Find where the given text appears and provide that cell's center as [x, y] coordinate. 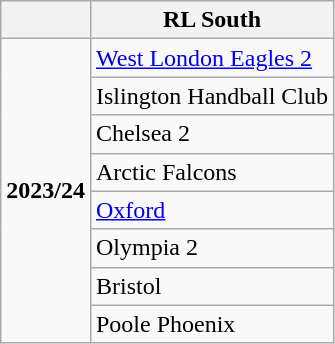
Oxford [212, 210]
2023/24 [46, 191]
Islington Handball Club [212, 96]
Arctic Falcons [212, 172]
Bristol [212, 286]
Chelsea 2 [212, 134]
West London Eagles 2 [212, 58]
Poole Phoenix [212, 324]
RL South [212, 20]
Olympia 2 [212, 248]
